Return the [x, y] coordinate for the center point of the cell that contains the specified text.  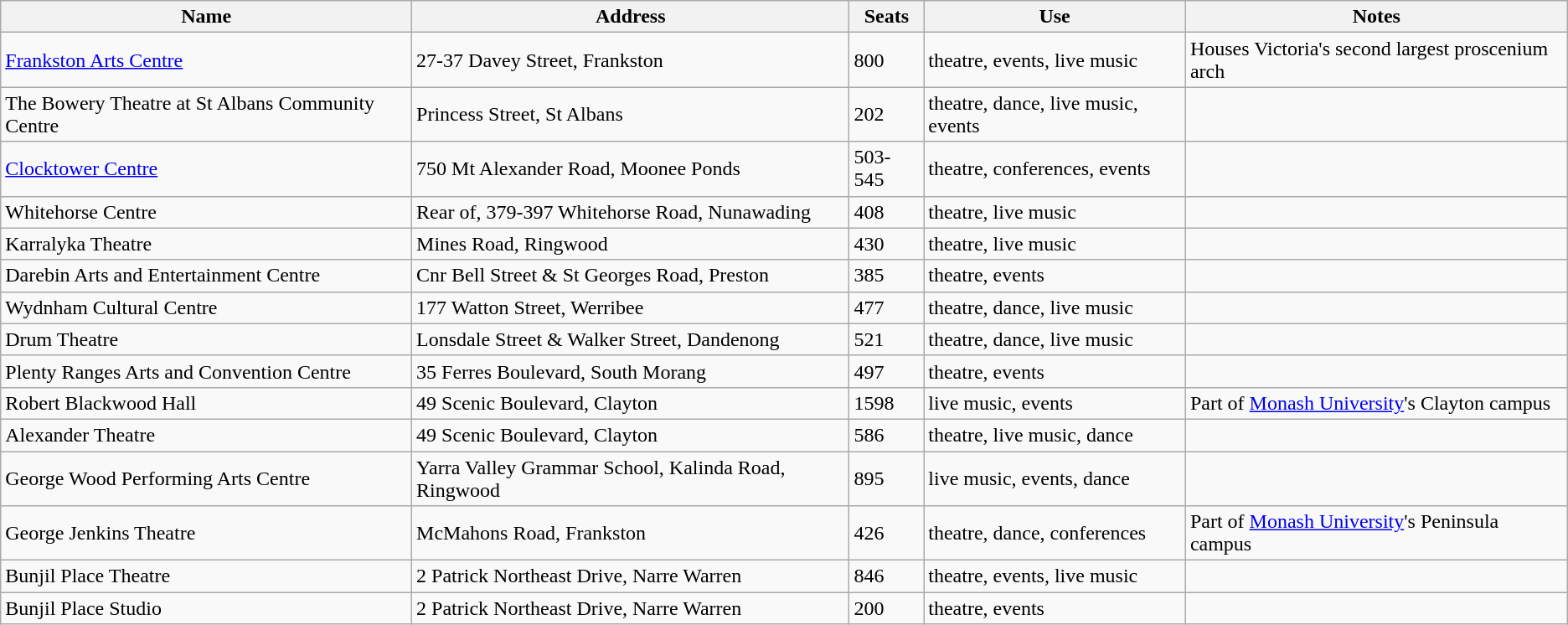
live music, events, dance [1055, 478]
Princess Street, St Albans [631, 114]
497 [886, 371]
Drum Theatre [206, 339]
385 [886, 276]
Bunjil Place Studio [206, 608]
Cnr Bell Street & St Georges Road, Preston [631, 276]
theatre, dance, conferences [1055, 533]
521 [886, 339]
Wydnham Cultural Centre [206, 307]
586 [886, 435]
202 [886, 114]
Darebin Arts and Entertainment Centre [206, 276]
Bunjil Place Theatre [206, 576]
George Jenkins Theatre [206, 533]
200 [886, 608]
Mines Road, Ringwood [631, 244]
800 [886, 60]
Clocktower Centre [206, 169]
Notes [1376, 17]
Robert Blackwood Hall [206, 403]
177 Watton Street, Werribee [631, 307]
477 [886, 307]
Whitehorse Centre [206, 212]
The Bowery Theatre at St Albans Community Centre [206, 114]
Name [206, 17]
George Wood Performing Arts Centre [206, 478]
Seats [886, 17]
1598 [886, 403]
McMahons Road, Frankston [631, 533]
Yarra Valley Grammar School, Kalinda Road, Ringwood [631, 478]
27-37 Davey Street, Frankston [631, 60]
750 Mt Alexander Road, Moonee Ponds [631, 169]
430 [886, 244]
Part of Monash University's Clayton campus [1376, 403]
846 [886, 576]
Frankston Arts Centre [206, 60]
35 Ferres Boulevard, South Morang [631, 371]
895 [886, 478]
theatre, conferences, events [1055, 169]
theatre, live music, dance [1055, 435]
live music, events [1055, 403]
426 [886, 533]
Use [1055, 17]
theatre, dance, live music, events [1055, 114]
Karralyka Theatre [206, 244]
Alexander Theatre [206, 435]
Houses Victoria's second largest proscenium arch [1376, 60]
503-545 [886, 169]
408 [886, 212]
Plenty Ranges Arts and Convention Centre [206, 371]
Part of Monash University's Peninsula campus [1376, 533]
Rear of, 379-397 Whitehorse Road, Nunawading [631, 212]
Address [631, 17]
Lonsdale Street & Walker Street, Dandenong [631, 339]
